Output the (X, Y) coordinate of the center of the cell containing the given text.  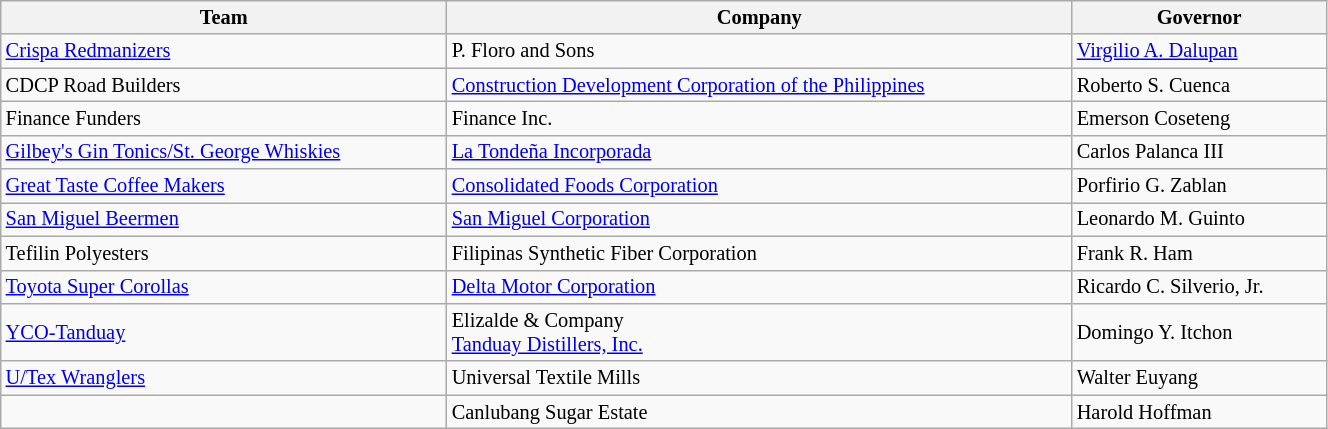
P. Floro and Sons (760, 51)
Finance Funders (224, 118)
Walter Euyang (1200, 378)
Ricardo C. Silverio, Jr. (1200, 287)
Carlos Palanca III (1200, 152)
Delta Motor Corporation (760, 287)
San Miguel Corporation (760, 219)
Harold Hoffman (1200, 412)
Universal Textile Mills (760, 378)
Elizalde & Company Tanduay Distillers, Inc. (760, 332)
Great Taste Coffee Makers (224, 186)
Roberto S. Cuenca (1200, 85)
Crispa Redmanizers (224, 51)
Consolidated Foods Corporation (760, 186)
Porfirio G. Zablan (1200, 186)
Governor (1200, 17)
San Miguel Beermen (224, 219)
U/Tex Wranglers (224, 378)
Frank R. Ham (1200, 253)
YCO-Tanduay (224, 332)
Virgilio A. Dalupan (1200, 51)
Toyota Super Corollas (224, 287)
Team (224, 17)
Leonardo M. Guinto (1200, 219)
Finance Inc. (760, 118)
Tefilin Polyesters (224, 253)
Canlubang Sugar Estate (760, 412)
La Tondeña Incorporada (760, 152)
Gilbey's Gin Tonics/St. George Whiskies (224, 152)
Construction Development Corporation of the Philippines (760, 85)
Emerson Coseteng (1200, 118)
CDCP Road Builders (224, 85)
Domingo Y. Itchon (1200, 332)
Company (760, 17)
Filipinas Synthetic Fiber Corporation (760, 253)
